Determine the (X, Y) coordinate at the center of the cell enclosing the given text.  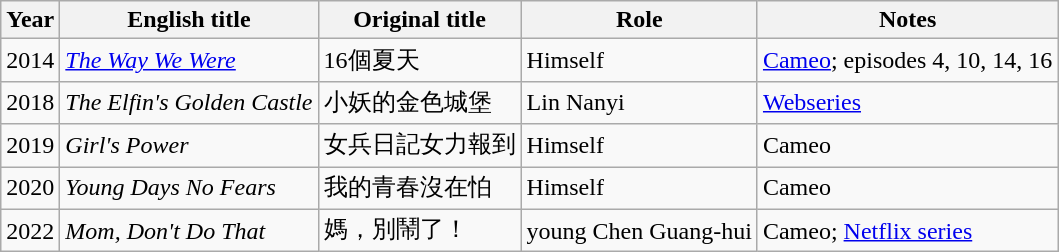
Cameo; episodes 4, 10, 14, 16 (907, 60)
Cameo; Netflix series (907, 230)
young Chen Guang-hui (639, 230)
The Elfin's Golden Castle (189, 102)
2019 (30, 146)
English title (189, 20)
Original title (420, 20)
我的青春沒在怕 (420, 188)
2014 (30, 60)
16個夏天 (420, 60)
Role (639, 20)
女兵日記女力報到 (420, 146)
Girl's Power (189, 146)
Webseries (907, 102)
2020 (30, 188)
2018 (30, 102)
Young Days No Fears (189, 188)
媽，別鬧了！ (420, 230)
2022 (30, 230)
Lin Nanyi (639, 102)
小妖的金色城堡 (420, 102)
Mom, Don't Do That (189, 230)
Year (30, 20)
Notes (907, 20)
The Way We Were (189, 60)
